Scan for the cell matching the given text and deliver its [x, y] coordinate at center. 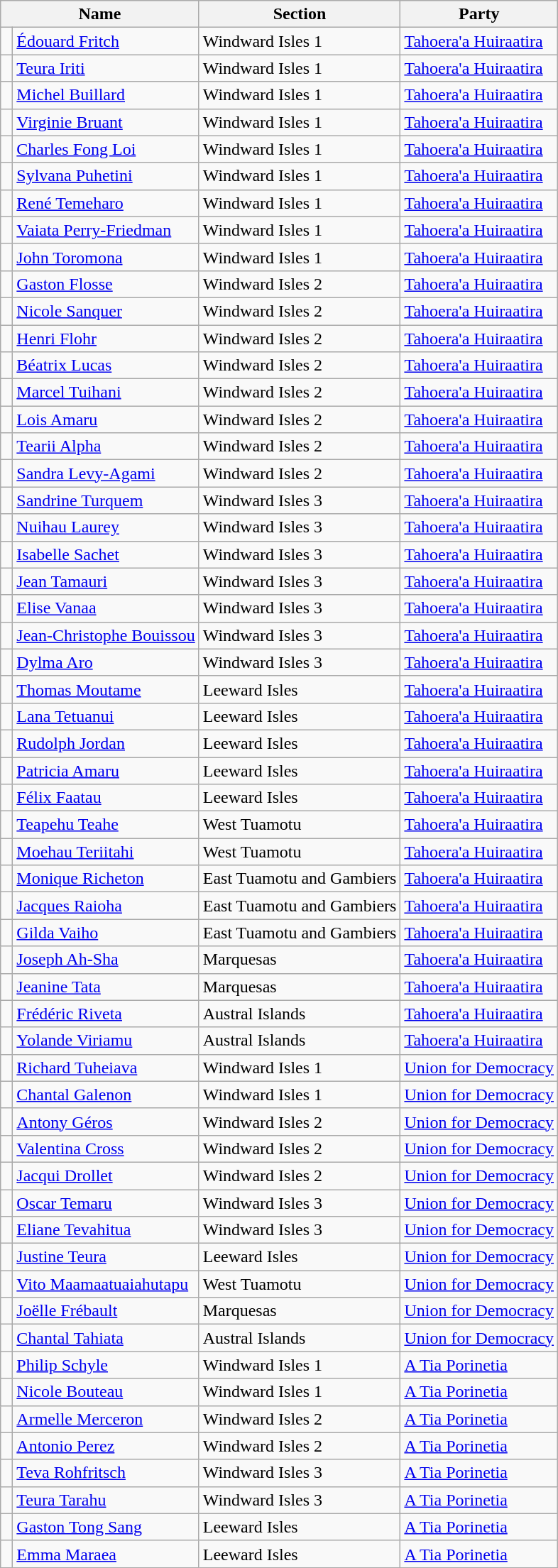
Joseph Ah-Sha [106, 960]
Sylvana Puhetini [106, 176]
Teura Tarahu [106, 1500]
Tearii Alpha [106, 446]
Eliane Tevahitua [106, 1230]
Gilda Vaiho [106, 933]
Charles Fong Loi [106, 149]
Yolande Viriamu [106, 1041]
Elise Vanaa [106, 608]
Name [99, 14]
Lana Tetuanui [106, 716]
Section [300, 14]
Emma Maraea [106, 1554]
Édouard Fritch [106, 41]
Vaiata Perry-Friedman [106, 230]
Joëlle Frébault [106, 1311]
Chantal Galenon [106, 1095]
Sandra Levy-Agami [106, 473]
Jean Tamauri [106, 581]
Isabelle Sachet [106, 554]
Marcel Tuihani [106, 393]
John Toromona [106, 257]
Jacqui Drollet [106, 1175]
Teura Iriti [106, 68]
Armelle Merceron [106, 1419]
Gaston Flosse [106, 284]
Valentina Cross [106, 1148]
Sandrine Turquem [106, 500]
Teva Rohfritsch [106, 1473]
Henri Flohr [106, 339]
Nicole Sanquer [106, 311]
Teapehu Teahe [106, 825]
Frédéric Riveta [106, 1014]
Virginie Bruant [106, 122]
Nicole Bouteau [106, 1392]
Dylma Aro [106, 662]
Oscar Temaru [106, 1203]
Chantal Tahiata [106, 1338]
Philip Schyle [106, 1365]
Jean-Christophe Bouissou [106, 635]
Justine Teura [106, 1257]
Jacques Raioha [106, 906]
Antonio Perez [106, 1446]
Félix Faatau [106, 798]
Rudolph Jordan [106, 743]
Patricia Amaru [106, 770]
Vito Maamaatuaiahutapu [106, 1284]
Michel Buillard [106, 95]
Jeanine Tata [106, 987]
Monique Richeton [106, 879]
Antony Géros [106, 1122]
Lois Amaru [106, 420]
Party [479, 14]
Richard Tuheiava [106, 1068]
Moehau Teriitahi [106, 852]
René Temeharo [106, 203]
Béatrix Lucas [106, 366]
Gaston Tong Sang [106, 1527]
Thomas Moutame [106, 689]
Nuihau Laurey [106, 527]
